Provide the (X, Y) coordinate of the cell's center where the given text is located.  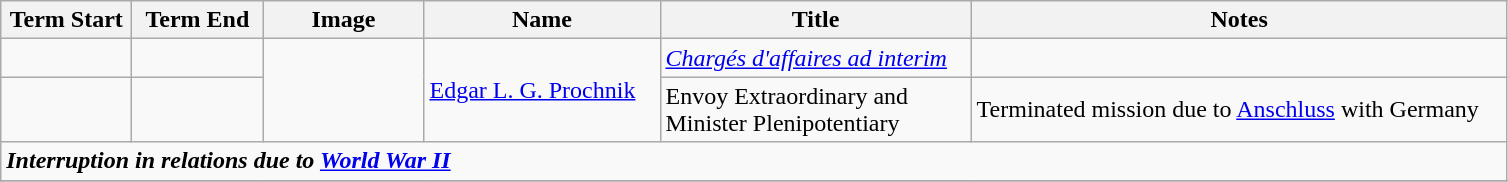
Name (542, 20)
Envoy Extraordinary and Minister Plenipotentiary (816, 110)
Notes (1239, 20)
Term Start (66, 20)
Term End (198, 20)
Image (344, 20)
Title (816, 20)
Chargés d'affaires ad interim (816, 58)
Edgar L. G. Prochnik (542, 90)
Interruption in relations due to World War II (754, 161)
Terminated mission due to Anschluss with Germany (1239, 110)
